Capture the cell that displays the provided text and extract its (x, y) central coordinate. 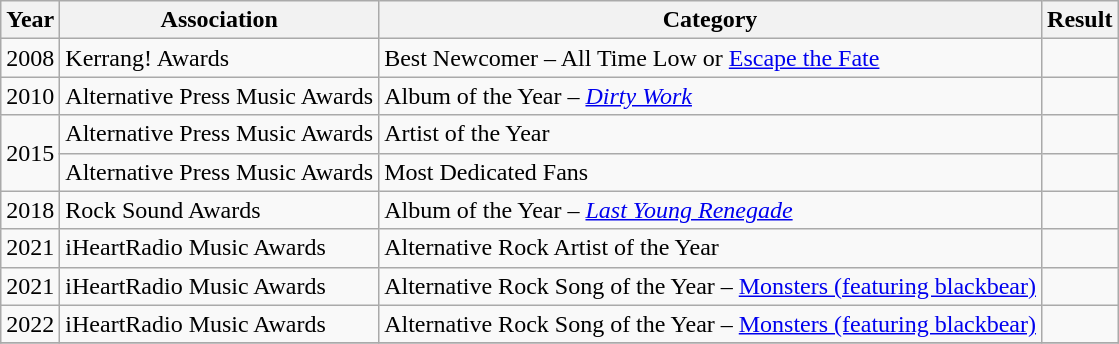
Most Dedicated Fans (710, 172)
Best Newcomer – All Time Low or Escape the Fate (710, 58)
2018 (30, 210)
2010 (30, 96)
2008 (30, 58)
2015 (30, 153)
Category (710, 20)
Year (30, 20)
Artist of the Year (710, 134)
Alternative Rock Artist of the Year (710, 248)
2022 (30, 324)
Association (220, 20)
Album of the Year – Dirty Work (710, 96)
Rock Sound Awards (220, 210)
Kerrang! Awards (220, 58)
Album of the Year – Last Young Renegade (710, 210)
Result (1080, 20)
